Determine the (x, y) coordinate at the center of the cell enclosing the given text.  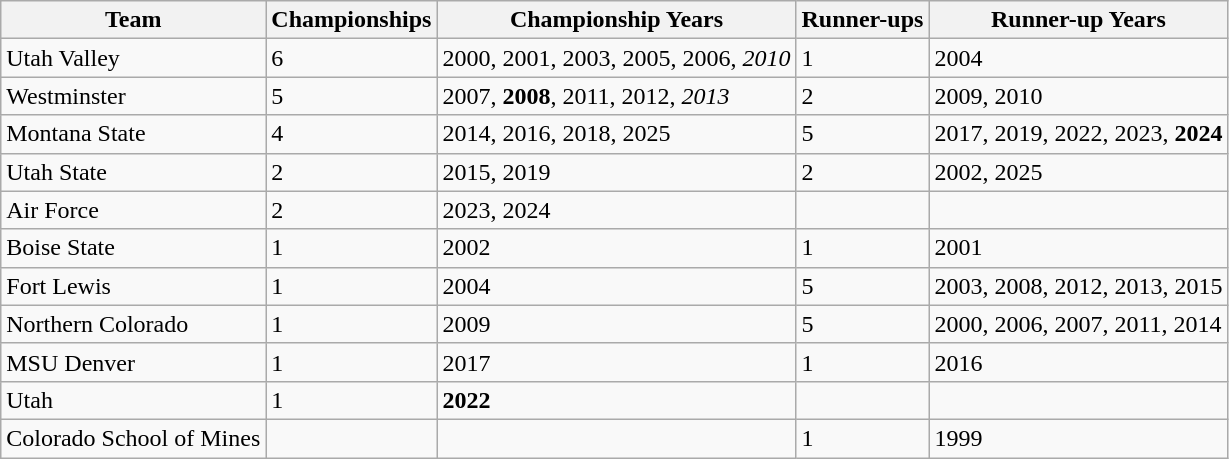
Championships (352, 20)
Westminster (134, 96)
Runner-ups (862, 20)
Montana State (134, 134)
Utah (134, 400)
Fort Lewis (134, 286)
4 (352, 134)
2009, 2010 (1078, 96)
2015, 2019 (616, 172)
2017, 2019, 2022, 2023, 2024 (1078, 134)
Colorado School of Mines (134, 438)
2016 (1078, 362)
2014, 2016, 2018, 2025 (616, 134)
Championship Years (616, 20)
2000, 2006, 2007, 2011, 2014 (1078, 324)
2003, 2008, 2012, 2013, 2015 (1078, 286)
6 (352, 58)
2017 (616, 362)
2000, 2001, 2003, 2005, 2006, 2010 (616, 58)
Utah Valley (134, 58)
2001 (1078, 248)
Air Force (134, 210)
Boise State (134, 248)
2002 (616, 248)
1999 (1078, 438)
MSU Denver (134, 362)
2022 (616, 400)
Northern Colorado (134, 324)
2002, 2025 (1078, 172)
Team (134, 20)
Utah State (134, 172)
2007, 2008, 2011, 2012, 2013 (616, 96)
2009 (616, 324)
2023, 2024 (616, 210)
Runner-up Years (1078, 20)
